Output the [X, Y] coordinate of the center of the cell containing the given text.  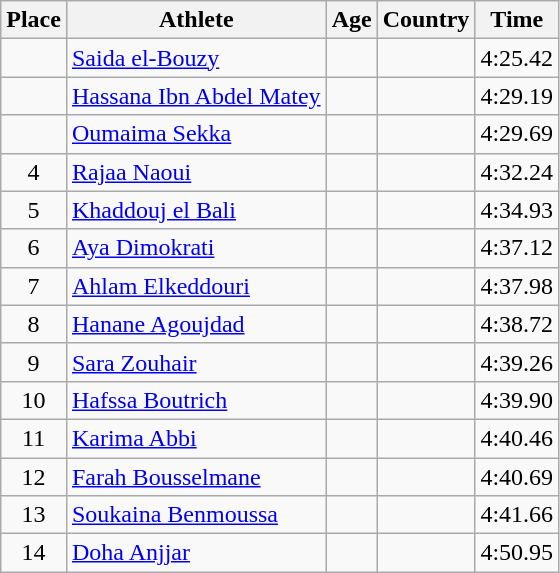
Khaddouj el Bali [196, 210]
4:29.69 [517, 134]
Farah Bousselmane [196, 477]
Hafssa Boutrich [196, 400]
8 [34, 324]
Sara Zouhair [196, 362]
4:39.26 [517, 362]
4:40.46 [517, 438]
12 [34, 477]
14 [34, 553]
Age [352, 20]
4:32.24 [517, 172]
11 [34, 438]
Doha Anjjar [196, 553]
Time [517, 20]
4 [34, 172]
Saida el-Bouzy [196, 58]
10 [34, 400]
Oumaima Sekka [196, 134]
4:50.95 [517, 553]
5 [34, 210]
Rajaa Naoui [196, 172]
4:39.90 [517, 400]
Karima Abbi [196, 438]
Aya Dimokrati [196, 248]
6 [34, 248]
4:41.66 [517, 515]
4:38.72 [517, 324]
4:37.98 [517, 286]
7 [34, 286]
4:34.93 [517, 210]
4:25.42 [517, 58]
Soukaina Benmoussa [196, 515]
Ahlam Elkeddouri [196, 286]
4:37.12 [517, 248]
4:29.19 [517, 96]
9 [34, 362]
Hanane Agoujdad [196, 324]
Place [34, 20]
4:40.69 [517, 477]
13 [34, 515]
Athlete [196, 20]
Country [426, 20]
Hassana Ibn Abdel Matey [196, 96]
